Return the [X, Y] coordinate for the center point of the cell that contains the specified text.  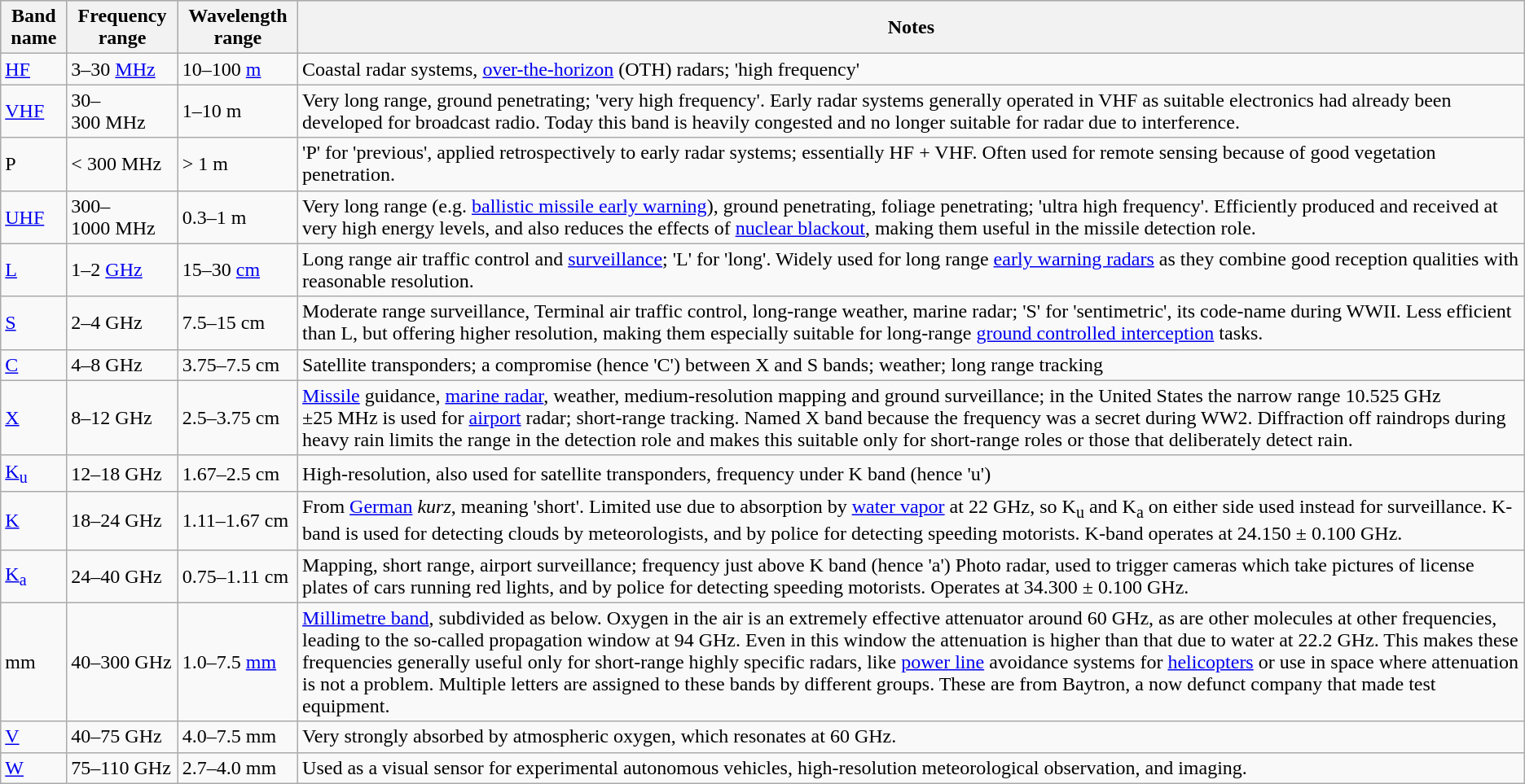
2–4 GHz [122, 322]
18–24 GHz [122, 521]
0.75–1.11 cm [238, 576]
L [34, 270]
30–300 MHz [122, 111]
Notes [912, 28]
W [34, 768]
0.3–1 m [238, 217]
3–30 MHz [122, 69]
High-resolution, also used for satellite transponders, frequency under K band (hence 'u') [912, 473]
2.7–4.0 mm [238, 768]
1.0–7.5 mm [238, 662]
Frequency range [122, 28]
12–18 GHz [122, 473]
Very strongly absorbed by atmospheric oxygen, which resonates at 60 GHz. [912, 737]
Satellite transponders; a compromise (hence 'C') between X and S bands; weather; long range tracking [912, 365]
P [34, 164]
V [34, 737]
VHF [34, 111]
40–300 GHz [122, 662]
S [34, 322]
4–8 GHz [122, 365]
3.75–7.5 cm [238, 365]
> 1 m [238, 164]
Used as a visual sensor for experimental autonomous vehicles, high-resolution meteorological observation, and imaging. [912, 768]
Ku [34, 473]
24–40 GHz [122, 576]
7.5–15 cm [238, 322]
1–10 m [238, 111]
X [34, 418]
Coastal radar systems, over-the-horizon (OTH) radars; 'high frequency' [912, 69]
1–2 GHz [122, 270]
< 300 MHz [122, 164]
1.11–1.67 cm [238, 521]
40–75 GHz [122, 737]
4.0–7.5 mm [238, 737]
K [34, 521]
Wavelength range [238, 28]
Band name [34, 28]
2.5–3.75 cm [238, 418]
300–1000 MHz [122, 217]
HF [34, 69]
75–110 GHz [122, 768]
UHF [34, 217]
mm [34, 662]
1.67–2.5 cm [238, 473]
Ka [34, 576]
8–12 GHz [122, 418]
10–100 m [238, 69]
15–30 cm [238, 270]
C [34, 365]
